Return the (x, y) coordinate for the center point of the cell that contains the specified text.  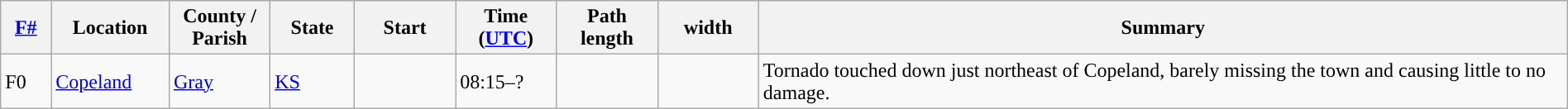
Time (UTC) (506, 28)
Summary (1163, 28)
KS (313, 81)
Gray (219, 81)
County / Parish (219, 28)
F0 (26, 81)
State (313, 28)
08:15–? (506, 81)
Tornado touched down just northeast of Copeland, barely missing the town and causing little to no damage. (1163, 81)
Start (404, 28)
F# (26, 28)
Location (111, 28)
Path length (607, 28)
Copeland (111, 81)
width (708, 28)
